Search for the cell housing the specified text and yield its (x, y) center coordinate. 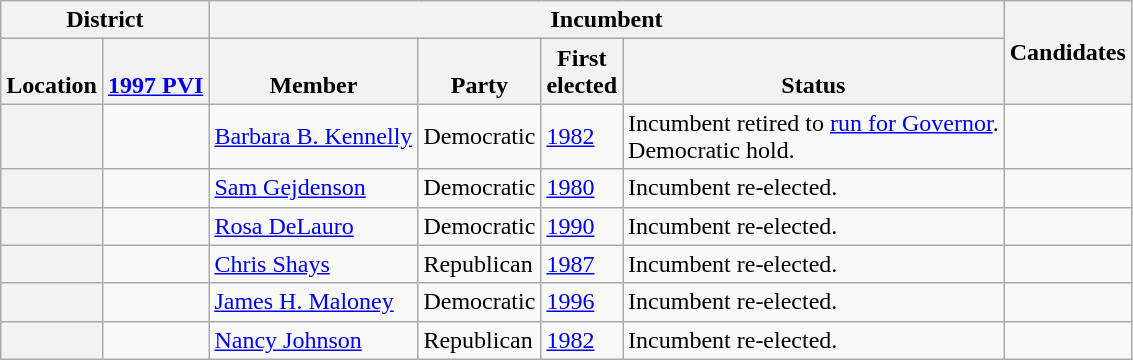
1990 (582, 226)
Sam Gejdenson (314, 188)
Chris Shays (314, 264)
1997 PVI (155, 72)
Rosa DeLauro (314, 226)
James H. Maloney (314, 302)
Nancy Johnson (314, 340)
Barbara B. Kennelly (314, 136)
Incumbent (606, 20)
Status (814, 72)
Incumbent retired to run for Governor.Democratic hold. (814, 136)
Candidates (1068, 52)
Party (480, 72)
Location (52, 72)
Firstelected (582, 72)
District (105, 20)
1996 (582, 302)
Member (314, 72)
1987 (582, 264)
1980 (582, 188)
